For the text-containing cell, return its midpoint in [X, Y] coordinate format. 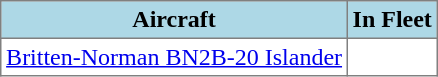
Aircraft [174, 20]
Britten-Norman BN2B-20 Islander [174, 57]
In Fleet [392, 20]
